Return the [X, Y] coordinate for the center point of the cell that contains the specified text.  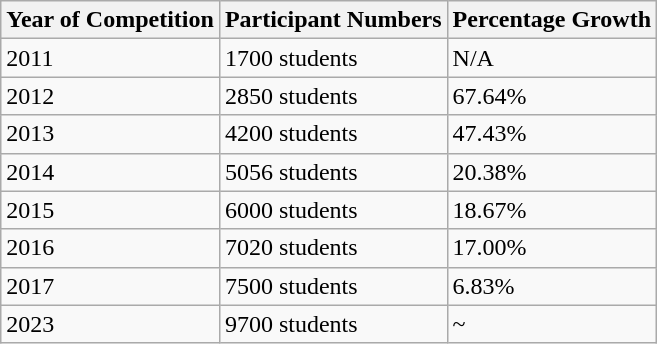
67.64% [552, 96]
6000 students [333, 210]
2015 [110, 210]
Percentage Growth [552, 20]
9700 students [333, 324]
47.43% [552, 134]
2011 [110, 58]
1700 students [333, 58]
4200 students [333, 134]
7020 students [333, 248]
~ [552, 324]
20.38% [552, 172]
2023 [110, 324]
Year of Competition [110, 20]
18.67% [552, 210]
5056 students [333, 172]
2850 students [333, 96]
2017 [110, 286]
7500 students [333, 286]
2013 [110, 134]
Participant Numbers [333, 20]
17.00% [552, 248]
2012 [110, 96]
6.83% [552, 286]
2014 [110, 172]
2016 [110, 248]
N/A [552, 58]
